Capture the cell that displays the provided text and extract its [x, y] central coordinate. 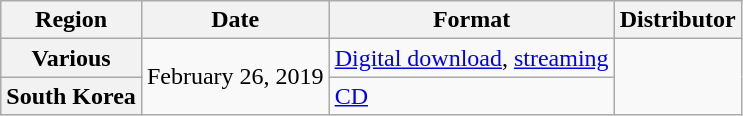
Format [472, 20]
Distributor [678, 20]
February 26, 2019 [235, 77]
Various [72, 58]
South Korea [72, 96]
Region [72, 20]
Digital download, streaming [472, 58]
CD [472, 96]
Date [235, 20]
